Output the [X, Y] coordinate of the center of the cell containing the given text.  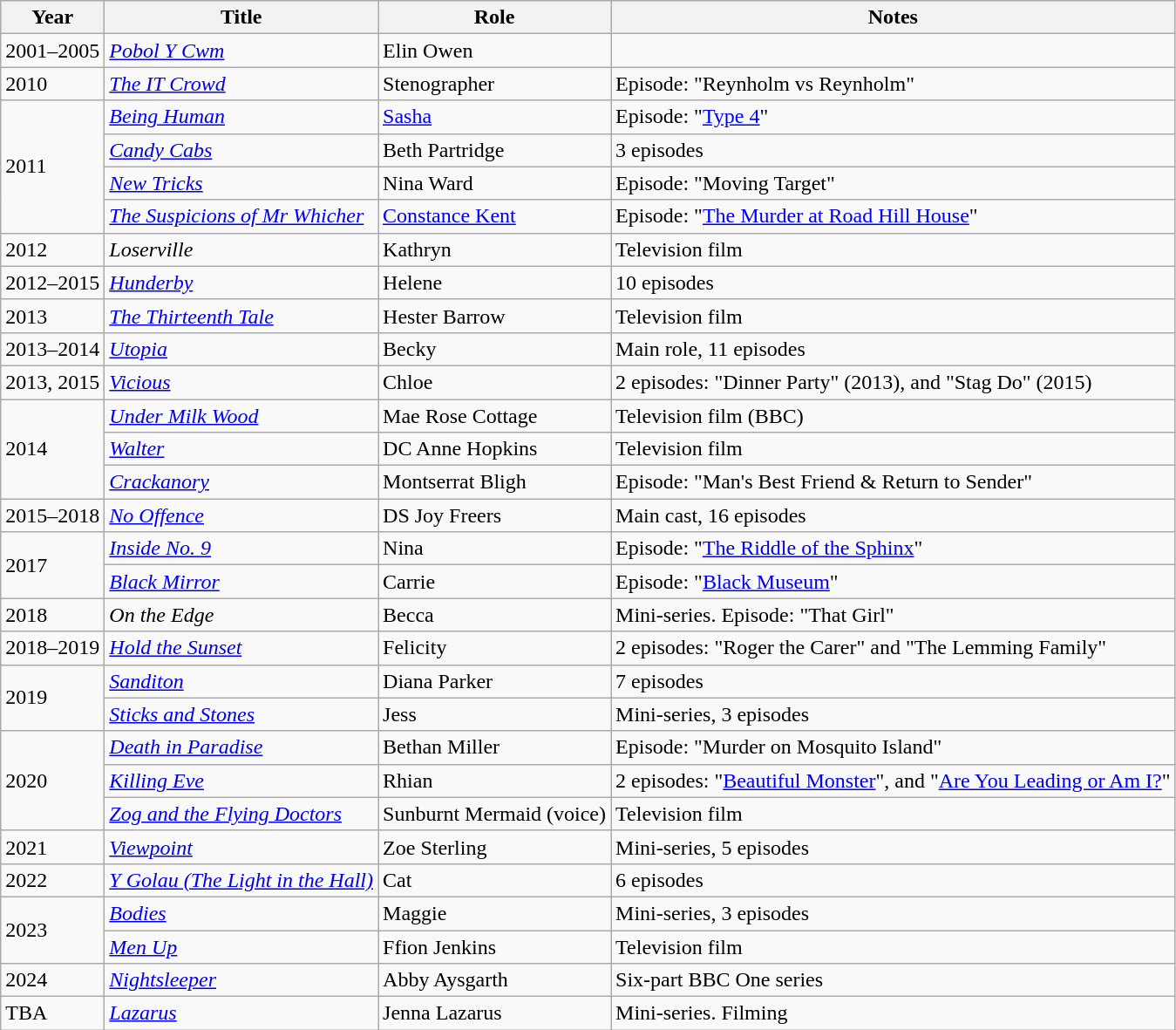
Killing Eve [241, 781]
2011 [52, 167]
Episode: "The Murder at Road Hill House" [894, 216]
2010 [52, 84]
Inside No. 9 [241, 549]
Episode: "Black Museum" [894, 582]
2018–2019 [52, 648]
6 episodes [894, 880]
Nina [495, 549]
2024 [52, 980]
Montserrat Bligh [495, 482]
Under Milk Wood [241, 416]
Beth Partridge [495, 150]
Bodies [241, 913]
2020 [52, 781]
Maggie [495, 913]
Men Up [241, 946]
2012–2015 [52, 283]
2001–2005 [52, 51]
Felicity [495, 648]
Year [52, 17]
Episode: "Moving Target" [894, 183]
Episode: "Man's Best Friend & Return to Sender" [894, 482]
Jess [495, 714]
Loserville [241, 249]
The Suspicions of Mr Whicher [241, 216]
Utopia [241, 349]
Sanditon [241, 681]
Stenographer [495, 84]
2 episodes: "Dinner Party" (2013), and "Stag Do" (2015) [894, 382]
Mini-series, 5 episodes [894, 847]
2018 [52, 615]
Jenna Lazarus [495, 1013]
Sasha [495, 117]
Notes [894, 17]
Kathryn [495, 249]
10 episodes [894, 283]
2021 [52, 847]
Rhian [495, 781]
2017 [52, 565]
7 episodes [894, 681]
Zoe Sterling [495, 847]
2012 [52, 249]
2014 [52, 449]
The Thirteenth Tale [241, 316]
Viewpoint [241, 847]
Main cast, 16 episodes [894, 515]
Lazarus [241, 1013]
Pobol Y Cwm [241, 51]
Episode: "Murder on Mosquito Island" [894, 747]
2019 [52, 698]
DS Joy Freers [495, 515]
Television film (BBC) [894, 416]
Hold the Sunset [241, 648]
Walter [241, 449]
2 episodes: "Roger the Carer" and "The Lemming Family" [894, 648]
TBA [52, 1013]
Candy Cabs [241, 150]
Constance Kent [495, 216]
DC Anne Hopkins [495, 449]
Bethan Miller [495, 747]
Elin Owen [495, 51]
2015–2018 [52, 515]
Title [241, 17]
Mini-series. Episode: "That Girl" [894, 615]
Y Golau (The Light in the Hall) [241, 880]
2013 [52, 316]
Cat [495, 880]
Becky [495, 349]
Becca [495, 615]
Hester Barrow [495, 316]
No Offence [241, 515]
Nightsleeper [241, 980]
Zog and the Flying Doctors [241, 814]
3 episodes [894, 150]
2 episodes: "Beautiful Monster", and "Are You Leading or Am I?" [894, 781]
2013–2014 [52, 349]
Abby Aysgarth [495, 980]
Episode: "Type 4" [894, 117]
Sunburnt Mermaid (voice) [495, 814]
New Tricks [241, 183]
Ffion Jenkins [495, 946]
Role [495, 17]
Episode: "The Riddle of the Sphinx" [894, 549]
On the Edge [241, 615]
2023 [52, 930]
Black Mirror [241, 582]
2013, 2015 [52, 382]
Sticks and Stones [241, 714]
Nina Ward [495, 183]
Mae Rose Cottage [495, 416]
2022 [52, 880]
Hunderby [241, 283]
Carrie [495, 582]
Chloe [495, 382]
Being Human [241, 117]
Helene [495, 283]
Vicious [241, 382]
Six-part BBC One series [894, 980]
Crackanory [241, 482]
Death in Paradise [241, 747]
Diana Parker [495, 681]
Mini-series. Filming [894, 1013]
Main role, 11 episodes [894, 349]
Episode: "Reynholm vs Reynholm" [894, 84]
The IT Crowd [241, 84]
